Determine the [x, y] coordinate at the center of the cell enclosing the given text.  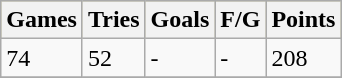
Goals [180, 20]
Tries [114, 20]
Games [42, 20]
Points [304, 20]
74 [42, 58]
F/G [240, 20]
52 [114, 58]
208 [304, 58]
